From the cell containing the given text, extract its center point as [x, y] coordinate. 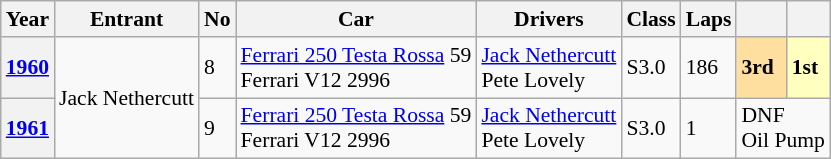
1 [709, 128]
1st [808, 68]
Class [650, 19]
Entrant [126, 19]
1960 [28, 68]
Laps [709, 19]
Jack Nethercutt [126, 98]
DNFOil Pump [782, 128]
Year [28, 19]
1961 [28, 128]
8 [218, 68]
No [218, 19]
3rd [761, 68]
9 [218, 128]
186 [709, 68]
Drivers [548, 19]
Car [356, 19]
